Locate the cell with the specified text and output its (X, Y) center coordinate. 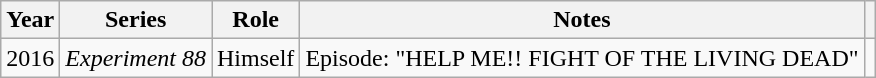
2016 (30, 58)
Year (30, 20)
Experiment 88 (136, 58)
Role (256, 20)
Himself (256, 58)
Series (136, 20)
Notes (582, 20)
Episode: "HELP ME!! FIGHT OF THE LIVING DEAD" (582, 58)
